Locate the cell with the specified text and output its (X, Y) center coordinate. 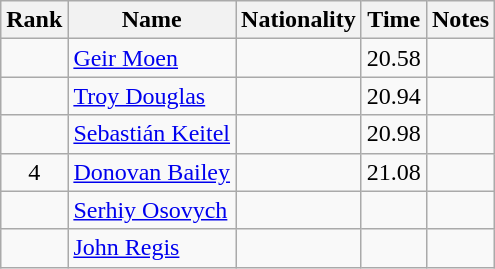
20.98 (394, 134)
Name (152, 20)
21.08 (394, 172)
Troy Douglas (152, 96)
John Regis (152, 248)
Geir Moen (152, 58)
Time (394, 20)
Sebastián Keitel (152, 134)
Rank (34, 20)
4 (34, 172)
Notes (460, 20)
20.58 (394, 58)
Nationality (299, 20)
20.94 (394, 96)
Serhiy Osovych (152, 210)
Donovan Bailey (152, 172)
